Identify which cell holds the provided text, then report its (X, Y) central coordinate. 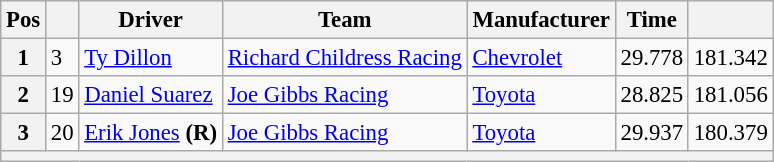
Team (344, 20)
Ty Dillon (150, 58)
181.056 (730, 95)
Manufacturer (541, 20)
28.825 (652, 95)
29.778 (652, 58)
29.937 (652, 133)
Daniel Suarez (150, 95)
181.342 (730, 58)
Erik Jones (R) (150, 133)
20 (62, 133)
Chevrolet (541, 58)
Driver (150, 20)
180.379 (730, 133)
19 (62, 95)
Pos (24, 20)
1 (24, 58)
2 (24, 95)
Richard Childress Racing (344, 58)
Time (652, 20)
